Provide the [X, Y] coordinate of the cell's center where the given text is located.  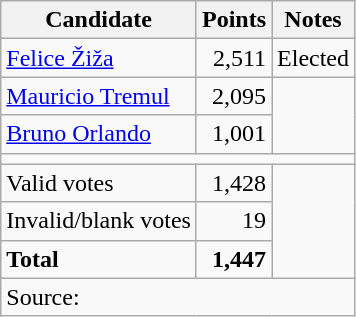
Bruno Orlando [99, 134]
1,001 [234, 134]
Candidate [99, 20]
1,428 [234, 183]
Mauricio Tremul [99, 96]
Total [99, 259]
Source: [178, 297]
Notes [314, 20]
Points [234, 20]
2,095 [234, 96]
Felice Žiža [99, 58]
1,447 [234, 259]
19 [234, 221]
Elected [314, 58]
2,511 [234, 58]
Invalid/blank votes [99, 221]
Valid votes [99, 183]
